From the cell containing the given text, extract its center point as [X, Y] coordinate. 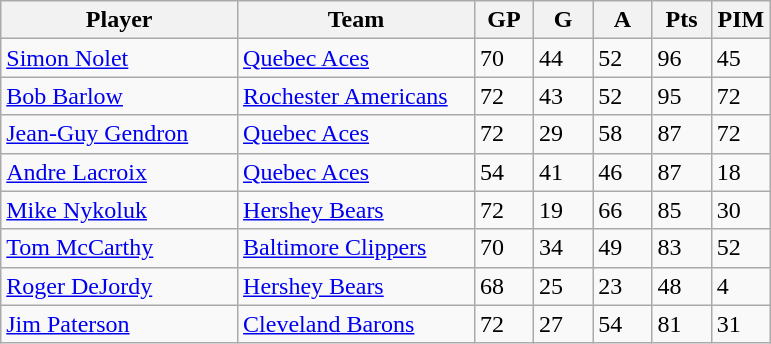
34 [564, 248]
25 [564, 286]
Pts [682, 20]
49 [622, 248]
Cleveland Barons [356, 324]
95 [682, 96]
23 [622, 286]
PIM [740, 20]
GP [504, 20]
46 [622, 172]
85 [682, 210]
30 [740, 210]
29 [564, 134]
96 [682, 58]
Tom McCarthy [120, 248]
19 [564, 210]
Rochester Americans [356, 96]
44 [564, 58]
41 [564, 172]
58 [622, 134]
Jean-Guy Gendron [120, 134]
43 [564, 96]
48 [682, 286]
81 [682, 324]
68 [504, 286]
Baltimore Clippers [356, 248]
27 [564, 324]
4 [740, 286]
66 [622, 210]
Player [120, 20]
A [622, 20]
31 [740, 324]
G [564, 20]
83 [682, 248]
45 [740, 58]
Team [356, 20]
Jim Paterson [120, 324]
Mike Nykoluk [120, 210]
Roger DeJordy [120, 286]
Andre Lacroix [120, 172]
Simon Nolet [120, 58]
Bob Barlow [120, 96]
18 [740, 172]
